Provide the (x, y) coordinate of the cell's center where the given text is located.  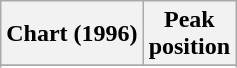
Chart (1996) (72, 34)
Peakposition (189, 34)
